For the text-containing cell, return its midpoint in (X, Y) coordinate format. 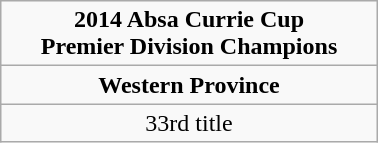
2014 Absa Currie Cup Premier Division Champions (189, 34)
33rd title (189, 123)
Western Province (189, 85)
